Determine the [x, y] coordinate at the center of the cell enclosing the given text.  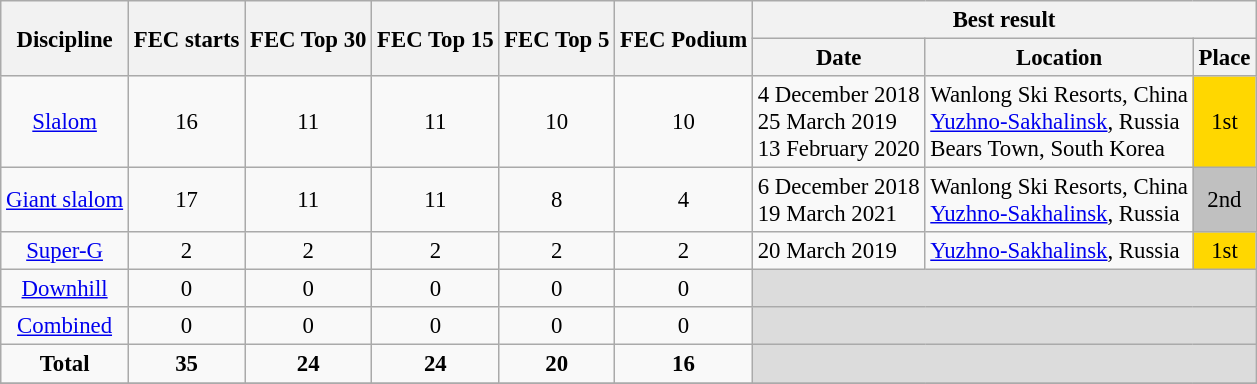
Giant slalom [65, 200]
FEC starts [186, 38]
FEC Top 5 [557, 38]
FEC Top 15 [436, 38]
Wanlong Ski Resorts, China Yuzhno-Sakhalinsk, Russia [1059, 200]
17 [186, 200]
Best result [1004, 20]
6 December 2018 19 March 2021 [838, 200]
2nd [1224, 200]
Total [65, 364]
20 [557, 364]
Date [838, 58]
20 March 2019 [838, 251]
Discipline [65, 38]
8 [557, 200]
Super-G [65, 251]
FEC Top 30 [308, 38]
4 December 2018 25 March 2019 13 February 2020 [838, 122]
FEC Podium [684, 38]
4 [684, 200]
Combined [65, 327]
Slalom [65, 122]
Yuzhno-Sakhalinsk, Russia [1059, 251]
Place [1224, 58]
Downhill [65, 289]
35 [186, 364]
Wanlong Ski Resorts, China Yuzhno-Sakhalinsk, Russia Bears Town, South Korea [1059, 122]
Location [1059, 58]
